Locate the cell with the specified text and output its (x, y) center coordinate. 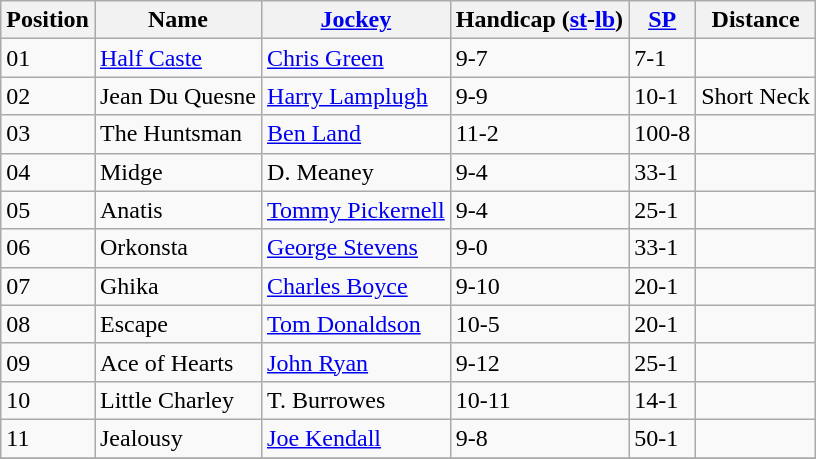
Charles Boyce (356, 286)
10-11 (539, 400)
Tom Donaldson (356, 324)
Midge (178, 172)
Orkonsta (178, 248)
9-9 (539, 96)
Ace of Hearts (178, 362)
Jockey (356, 20)
SP (662, 20)
Half Caste (178, 58)
Distance (756, 20)
01 (48, 58)
10-1 (662, 96)
John Ryan (356, 362)
09 (48, 362)
The Huntsman (178, 134)
06 (48, 248)
Position (48, 20)
Short Neck (756, 96)
11 (48, 438)
Joe Kendall (356, 438)
9-10 (539, 286)
D. Meaney (356, 172)
14-1 (662, 400)
Handicap (st-lb) (539, 20)
10 (48, 400)
9-0 (539, 248)
Chris Green (356, 58)
05 (48, 210)
Ghika (178, 286)
Jean Du Quesne (178, 96)
04 (48, 172)
7-1 (662, 58)
T. Burrowes (356, 400)
Tommy Pickernell (356, 210)
08 (48, 324)
George Stevens (356, 248)
9-7 (539, 58)
100-8 (662, 134)
Jealousy (178, 438)
50-1 (662, 438)
Harry Lamplugh (356, 96)
10-5 (539, 324)
Anatis (178, 210)
Little Charley (178, 400)
9-12 (539, 362)
Ben Land (356, 134)
11-2 (539, 134)
Name (178, 20)
03 (48, 134)
07 (48, 286)
9-8 (539, 438)
02 (48, 96)
Escape (178, 324)
